Scan for the cell matching the given text and deliver its [X, Y] coordinate at center. 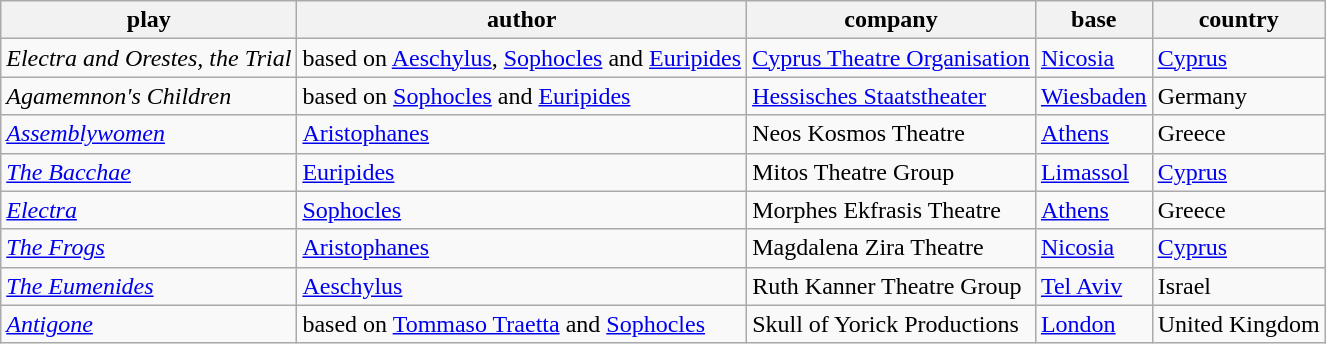
company [892, 20]
Skull of Yorick Productions [892, 324]
Aeschylus [522, 286]
country [1238, 20]
base [1094, 20]
Limassol [1094, 172]
United Kingdom [1238, 324]
Morphes Ekfrasis Theatre [892, 210]
Hessisches Staatstheater [892, 96]
Wiesbaden [1094, 96]
based on Sophocles and Euripides [522, 96]
Germany [1238, 96]
Antigone [149, 324]
Neos Kosmos Theatre [892, 134]
Tel Aviv [1094, 286]
Electra and Orestes, the Trial [149, 58]
Israel [1238, 286]
London [1094, 324]
Mitos Theatre Group [892, 172]
The Eumenides [149, 286]
Cyprus Theatre Organisation [892, 58]
Assemblywomen [149, 134]
Euripides [522, 172]
Sophocles [522, 210]
Electra [149, 210]
The Bacchae [149, 172]
Agamemnon's Children [149, 96]
based on Tommaso Traetta and Sophocles [522, 324]
based on Aeschylus, Sophocles and Euripides [522, 58]
play [149, 20]
Ruth Kanner Theatre Group [892, 286]
Magdalena Zira Theatre [892, 248]
The Frogs [149, 248]
author [522, 20]
